Detect which cell encompasses the target text, then output its [X, Y] center coordinate. 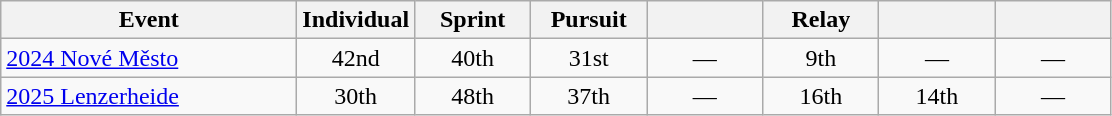
Relay [821, 20]
42nd [356, 58]
Event [149, 20]
Pursuit [589, 20]
2024 Nové Město [149, 58]
9th [821, 58]
16th [821, 96]
14th [937, 96]
37th [589, 96]
Sprint [473, 20]
Individual [356, 20]
2025 Lenzerheide [149, 96]
31st [589, 58]
30th [356, 96]
40th [473, 58]
48th [473, 96]
